Detect which cell encompasses the target text, then output its [X, Y] center coordinate. 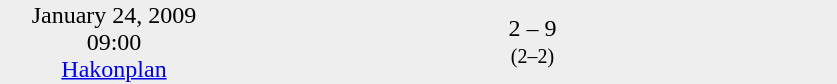
January 24, 200909:00Hakonplan [114, 42]
2 – 9 (2–2) [532, 42]
